Scan for the cell matching the given text and deliver its (x, y) coordinate at center. 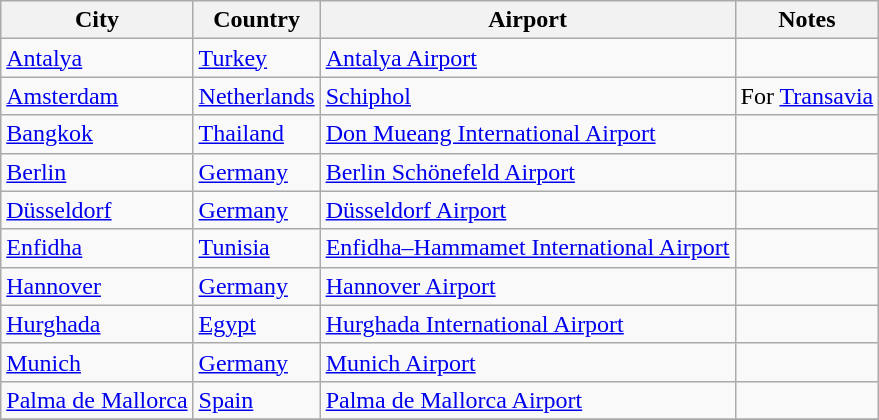
Berlin (97, 172)
Country (256, 20)
Antalya (97, 58)
Munich Airport (528, 362)
Hurghada International Airport (528, 324)
Don Mueang International Airport (528, 134)
Spain (256, 400)
Egypt (256, 324)
City (97, 20)
Tunisia (256, 248)
Netherlands (256, 96)
Notes (807, 20)
Hannover (97, 286)
Düsseldorf (97, 210)
Palma de Mallorca (97, 400)
Palma de Mallorca Airport (528, 400)
Enfidha–Hammamet International Airport (528, 248)
Thailand (256, 134)
Enfidha (97, 248)
Düsseldorf Airport (528, 210)
Antalya Airport (528, 58)
Hannover Airport (528, 286)
Hurghada (97, 324)
Schiphol (528, 96)
Airport (528, 20)
Amsterdam (97, 96)
Berlin Schönefeld Airport (528, 172)
For Transavia (807, 96)
Turkey (256, 58)
Bangkok (97, 134)
Munich (97, 362)
